Return [X, Y] of the center of cell containing provided text 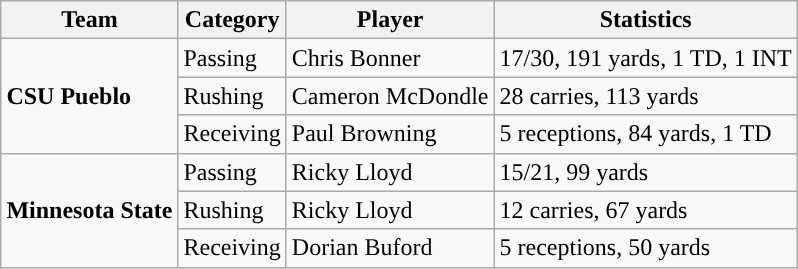
Dorian Buford [390, 248]
Player [390, 20]
Chris Bonner [390, 58]
5 receptions, 50 yards [646, 248]
Statistics [646, 20]
Paul Browning [390, 134]
Category [232, 20]
Minnesota State [90, 210]
CSU Pueblo [90, 96]
17/30, 191 yards, 1 TD, 1 INT [646, 58]
Cameron McDondle [390, 96]
12 carries, 67 yards [646, 210]
15/21, 99 yards [646, 172]
5 receptions, 84 yards, 1 TD [646, 134]
28 carries, 113 yards [646, 96]
Team [90, 20]
